Identify which cell holds the provided text, then report its [x, y] central coordinate. 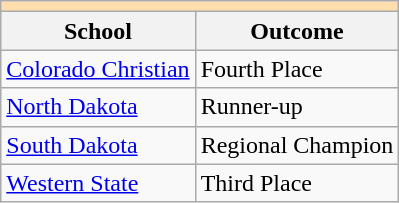
North Dakota [98, 107]
Regional Champion [297, 145]
South Dakota [98, 145]
School [98, 31]
Colorado Christian [98, 69]
Outcome [297, 31]
Fourth Place [297, 69]
Third Place [297, 183]
Western State [98, 183]
Runner-up [297, 107]
